Identify which cell holds the provided text, then report its [x, y] central coordinate. 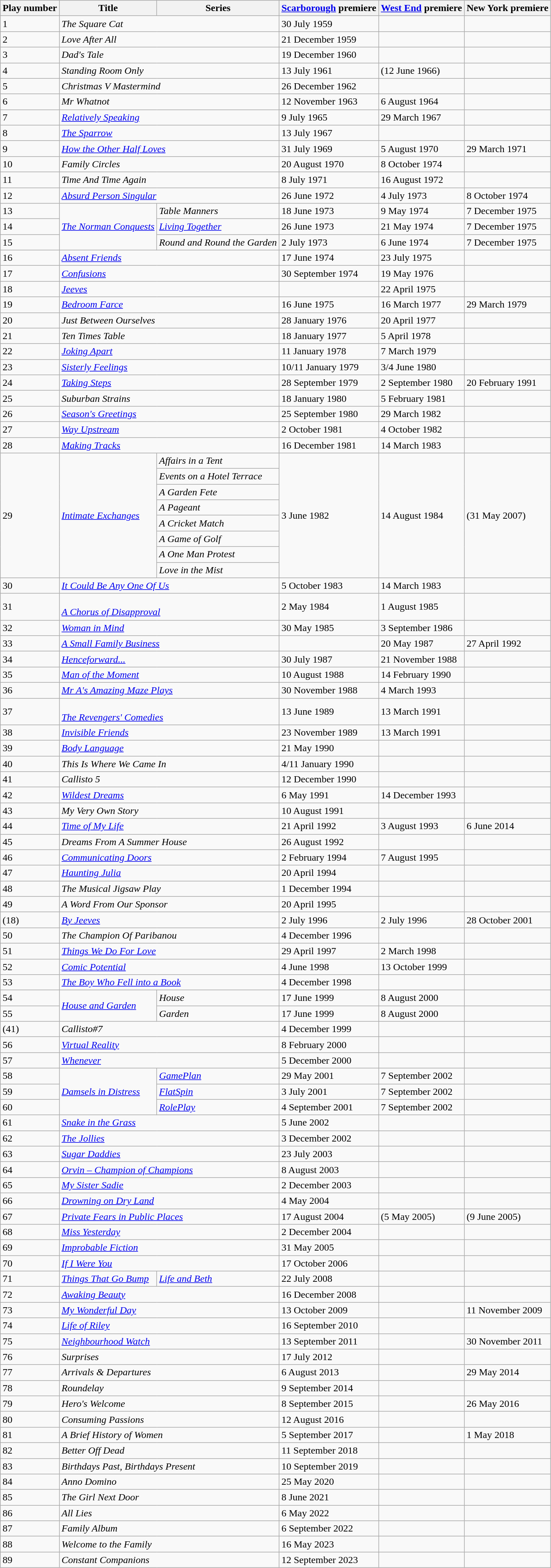
17 August 2004 [329, 1217]
23 [30, 367]
Relatively Speaking [169, 117]
A Game of Golf [218, 539]
9 July 1965 [329, 117]
5 April 1978 [422, 336]
26 June 1972 [329, 196]
87 [30, 1529]
A Garden Fete [218, 492]
21 [30, 336]
Mr Whatnot [169, 102]
18 [30, 289]
22 April 1975 [422, 289]
11 [30, 180]
Comic Potential [169, 966]
19 [30, 305]
58 [30, 1076]
4 December 1996 [329, 935]
50 [30, 935]
25 [30, 398]
5 December 2000 [329, 1060]
28 January 1976 [329, 320]
Round and Round the Garden [218, 242]
23 November 1989 [329, 733]
36 [30, 690]
My Sister Sadie [169, 1185]
15 [30, 242]
30 November 1988 [329, 690]
31 May 2005 [329, 1248]
13 [30, 211]
Time And Time Again [169, 180]
66 [30, 1201]
13 June 1989 [329, 711]
4 May 2004 [329, 1201]
Snake in the Grass [169, 1123]
40 [30, 764]
49 [30, 904]
20 [30, 320]
16 September 2010 [329, 1326]
48 [30, 889]
House and Garden [108, 1006]
17 [30, 273]
(18) [30, 920]
45 [30, 842]
71 [30, 1279]
2 September 1980 [422, 383]
54 [30, 998]
Events on a Hotel Terrace [218, 476]
2 December 2004 [329, 1232]
Sisterly Feelings [169, 367]
Season's Greetings [169, 414]
31 July 1969 [329, 148]
33 [30, 643]
New York premiere [508, 8]
31 [30, 607]
(41) [30, 1029]
30 July 1987 [329, 659]
35 [30, 675]
25 September 1980 [329, 414]
82 [30, 1450]
57 [30, 1060]
28 [30, 445]
Man of the Moment [169, 675]
20 May 1987 [422, 643]
13 September 2011 [329, 1341]
Life of Riley [169, 1326]
2 July 1973 [329, 242]
5 February 1981 [422, 398]
21 May 1974 [422, 227]
65 [30, 1185]
4 October 1982 [422, 429]
27 April 1992 [508, 643]
Miss Yesterday [169, 1232]
81 [30, 1435]
Consuming Passions [169, 1419]
10 [30, 164]
8 July 1971 [329, 180]
61 [30, 1123]
32 [30, 628]
26 May 2016 [508, 1404]
Confusions [169, 273]
Living Together [218, 227]
3 December 2002 [329, 1138]
5 August 1970 [422, 148]
2 December 2003 [329, 1185]
Intimate Exchanges [108, 515]
Arrivals & Departures [169, 1372]
Roundelay [169, 1388]
Series [218, 8]
6 May 1991 [329, 795]
5 September 2017 [329, 1435]
42 [30, 795]
Love in the Mist [218, 570]
9 September 2014 [329, 1388]
16 August 1972 [422, 180]
11 January 1978 [329, 351]
Title [108, 8]
59 [30, 1092]
2 [30, 39]
85 [30, 1497]
21 May 1990 [329, 748]
20 August 1970 [329, 164]
22 [30, 351]
17 June 1974 [329, 258]
76 [30, 1357]
Play number [30, 8]
13 July 1961 [329, 71]
4/11 January 1990 [329, 764]
10/11 January 1979 [329, 367]
64 [30, 1169]
The Sparrow [169, 133]
Bedroom Farce [169, 305]
19 December 1960 [329, 55]
2 May 1984 [329, 607]
Christmas V Mastermind [169, 86]
4 [30, 71]
Way Upstream [169, 429]
(5 May 2005) [422, 1217]
Family Album [169, 1529]
It Could Be Any One Of Us [169, 586]
13 October 1999 [422, 966]
Dad's Tale [169, 55]
8 September 2015 [329, 1404]
34 [30, 659]
4 June 1998 [329, 966]
The Champion Of Paribanou [169, 935]
A Chorus of Disapproval [169, 607]
20 February 1991 [508, 383]
17 July 2012 [329, 1357]
62 [30, 1138]
Joking Apart [169, 351]
67 [30, 1217]
26 August 1992 [329, 842]
12 August 2016 [329, 1419]
The Norman Conquests [108, 227]
29 May 2001 [329, 1076]
46 [30, 857]
FlatSpin [218, 1092]
11 November 2009 [508, 1310]
Surprises [169, 1357]
A Word From Our Sponsor [169, 904]
2 March 1998 [422, 951]
20 April 1977 [422, 320]
(9 June 2005) [508, 1217]
21 April 1992 [329, 826]
A Pageant [218, 508]
29 March 1979 [508, 305]
3 August 1993 [422, 826]
47 [30, 873]
14 [30, 227]
16 May 2023 [329, 1544]
18 January 1977 [329, 336]
20 April 1994 [329, 873]
55 [30, 1014]
12 [30, 196]
Welcome to the Family [169, 1544]
Henceforward... [169, 659]
Things That Go Bump [108, 1279]
14 December 1993 [422, 795]
Time of My Life [169, 826]
(12 June 1966) [422, 71]
8 February 2000 [329, 1045]
Sugar Daddies [169, 1154]
77 [30, 1372]
RolePlay [218, 1107]
8 June 2021 [329, 1497]
Private Fears in Public Places [169, 1217]
19 May 1976 [422, 273]
23 July 1975 [422, 258]
56 [30, 1045]
9 May 1974 [422, 211]
26 [30, 414]
12 November 1963 [329, 102]
43 [30, 811]
5 [30, 86]
Family Circles [169, 164]
9 [30, 148]
17 October 2006 [329, 1263]
16 March 1977 [422, 305]
The Revengers' Comedies [169, 711]
Jeeves [169, 289]
37 [30, 711]
79 [30, 1404]
Virtual Reality [169, 1045]
30 May 1985 [329, 628]
Woman in Mind [169, 628]
Haunting Julia [169, 873]
38 [30, 733]
4 July 1973 [422, 196]
13 October 2009 [329, 1310]
6 August 2013 [329, 1372]
Wildest Dreams [169, 795]
12 September 2023 [329, 1560]
GamePlan [218, 1076]
14 August 1984 [422, 515]
Scarborough premiere [329, 8]
28 October 2001 [508, 920]
69 [30, 1248]
Love After All [169, 39]
39 [30, 748]
5 June 2002 [329, 1123]
Callisto 5 [169, 779]
(31 May 2007) [508, 515]
House [218, 998]
30 November 2011 [508, 1341]
A Brief History of Women [169, 1435]
63 [30, 1154]
30 July 1959 [329, 24]
30 September 1974 [329, 273]
84 [30, 1482]
8 [30, 133]
14 February 1990 [422, 675]
My Very Own Story [169, 811]
29 April 1997 [329, 951]
Just Between Ourselves [169, 320]
18 January 1980 [329, 398]
18 June 1973 [329, 211]
29 March 1982 [422, 414]
Absent Friends [169, 258]
25 May 2020 [329, 1482]
16 [30, 258]
A One Man Protest [218, 554]
68 [30, 1232]
4 December 1999 [329, 1029]
21 December 1959 [329, 39]
78 [30, 1388]
Neighbourhood Watch [169, 1341]
30 [30, 586]
21 November 1988 [422, 659]
29 May 2014 [508, 1372]
6 August 1964 [422, 102]
28 September 1979 [329, 383]
Dreams From A Summer House [169, 842]
27 [30, 429]
1 May 2018 [508, 1435]
Mr A's Amazing Maze Plays [169, 690]
Ten Times Table [169, 336]
16 December 1981 [329, 445]
Improbable Fiction [169, 1248]
How the Other Half Loves [169, 148]
2 February 1994 [329, 857]
2 October 1981 [329, 429]
8 August 2003 [329, 1169]
Standing Room Only [169, 71]
West End premiere [422, 8]
89 [30, 1560]
Whenever [169, 1060]
83 [30, 1466]
3 September 1986 [422, 628]
Anno Domino [169, 1482]
7 March 1979 [422, 351]
6 September 2022 [329, 1529]
60 [30, 1107]
7 [30, 117]
Awaking Beauty [169, 1295]
10 September 2019 [329, 1466]
72 [30, 1295]
86 [30, 1513]
By Jeeves [169, 920]
Callisto#7 [169, 1029]
74 [30, 1326]
This Is Where We Came In [169, 764]
Life and Beth [218, 1279]
Table Manners [218, 211]
A Cricket Match [218, 523]
29 [30, 515]
1 August 1985 [422, 607]
Hero's Welcome [169, 1404]
If I Were You [169, 1263]
Taking Steps [169, 383]
26 June 1973 [329, 227]
The Girl Next Door [169, 1497]
My Wonderful Day [169, 1310]
4 December 1998 [329, 982]
6 June 1974 [422, 242]
6 May 2022 [329, 1513]
13 July 1967 [329, 133]
The Musical Jigsaw Play [169, 889]
Drowning on Dry Land [169, 1201]
44 [30, 826]
Constant Companions [169, 1560]
Affairs in a Tent [218, 461]
3 [30, 55]
Birthdays Past, Birthdays Present [169, 1466]
20 April 1995 [329, 904]
80 [30, 1419]
4 September 2001 [329, 1107]
16 December 2008 [329, 1295]
Invisible Friends [169, 733]
23 July 2003 [329, 1154]
Damsels in Distress [108, 1092]
53 [30, 982]
A Small Family Business [169, 643]
7 August 1995 [422, 857]
29 March 1971 [508, 148]
22 July 2008 [329, 1279]
75 [30, 1341]
4 March 1993 [422, 690]
73 [30, 1310]
52 [30, 966]
3/4 June 1980 [422, 367]
Orvin – Champion of Champions [169, 1169]
51 [30, 951]
1 December 1994 [329, 889]
Absurd Person Singular [169, 196]
16 June 1975 [329, 305]
88 [30, 1544]
3 June 1982 [329, 515]
11 September 2018 [329, 1450]
3 July 2001 [329, 1092]
10 August 1991 [329, 811]
The Boy Who Fell into a Book [169, 982]
29 March 1967 [422, 117]
Suburban Strains [169, 398]
24 [30, 383]
Making Tracks [169, 445]
The Square Cat [169, 24]
10 August 1988 [329, 675]
6 June 2014 [508, 826]
The Jollies [169, 1138]
Things We Do For Love [169, 951]
1 [30, 24]
All Lies [169, 1513]
6 [30, 102]
5 October 1983 [329, 586]
70 [30, 1263]
Garden [218, 1014]
12 December 1990 [329, 779]
41 [30, 779]
Communicating Doors [169, 857]
Body Language [169, 748]
26 December 1962 [329, 86]
Better Off Dead [169, 1450]
